Identify which cell holds the provided text, then report its (X, Y) central coordinate. 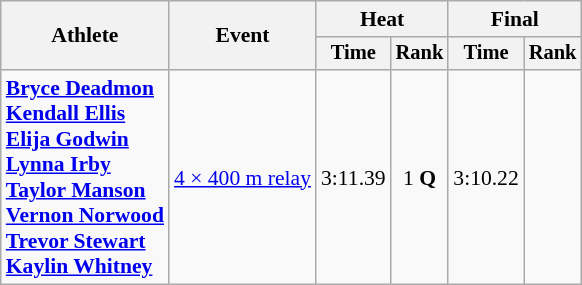
Bryce DeadmonKendall EllisElija GodwinLynna IrbyTaylor MansonVernon NorwoodTrevor StewartKaylin Whitney (85, 177)
Heat (382, 19)
3:11.39 (354, 177)
3:10.22 (486, 177)
Event (242, 36)
Final (514, 19)
1 Q (420, 177)
Athlete (85, 36)
4 × 400 m relay (242, 177)
